Capture the cell that displays the provided text and extract its [x, y] central coordinate. 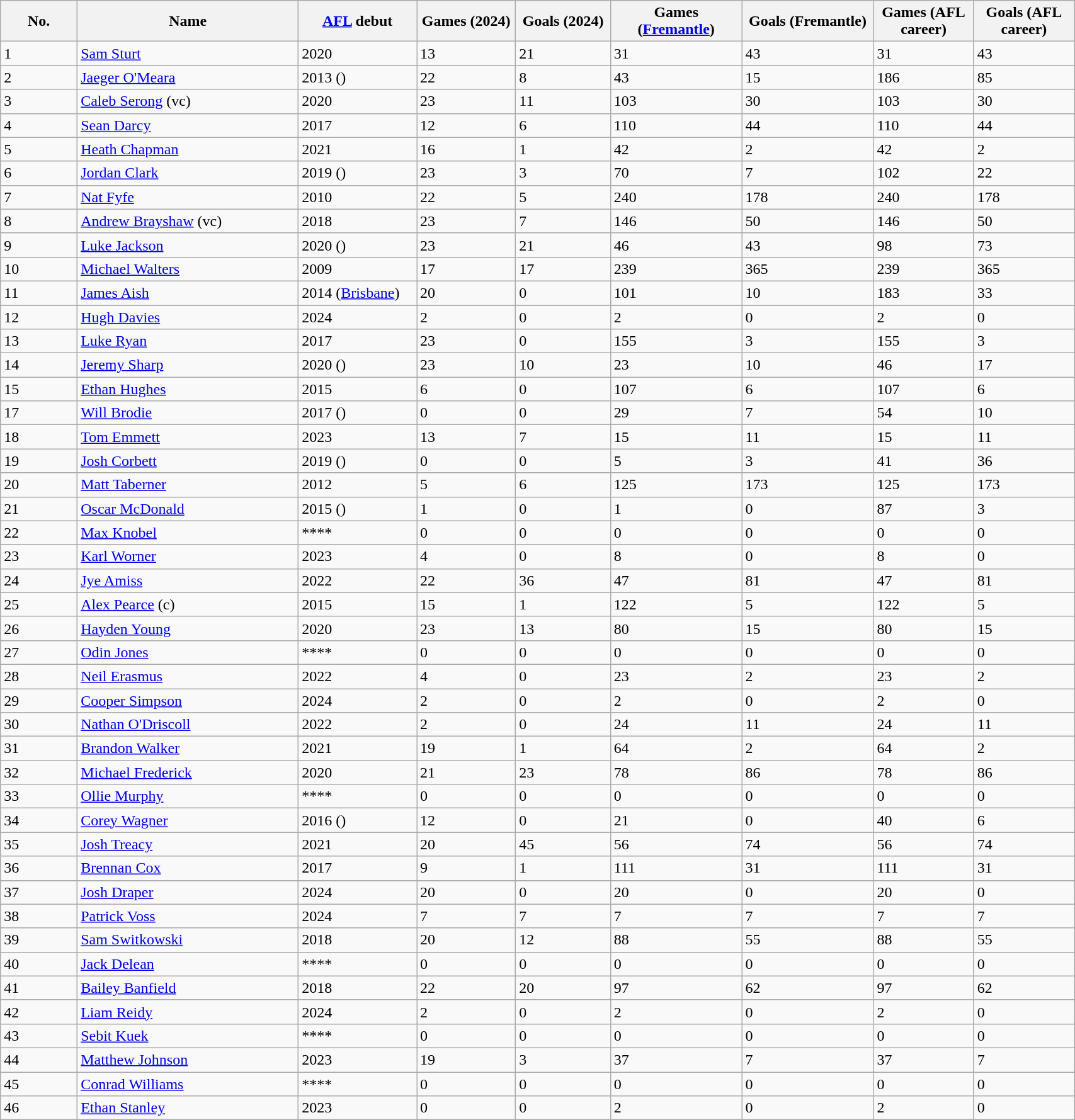
Ethan Hughes [188, 389]
14 [39, 365]
No. [39, 21]
2015 () [358, 509]
Goals (2024) [563, 21]
34 [39, 820]
Sebit Kuek [188, 1036]
Liam Reidy [188, 1012]
Karl Worner [188, 557]
2014 (Brisbane) [358, 293]
Goals (AFL career) [1024, 21]
85 [1024, 77]
87 [923, 509]
102 [923, 173]
Corey Wagner [188, 820]
Brandon Walker [188, 749]
Goals (Fremantle) [807, 21]
2017 () [358, 413]
Josh Draper [188, 892]
Andrew Brayshaw (vc) [188, 221]
70 [676, 173]
Nathan O'Driscoll [188, 725]
Will Brodie [188, 413]
Tom Emmett [188, 437]
Matthew Johnson [188, 1060]
Sean Darcy [188, 125]
Games (2024) [466, 21]
Max Knobel [188, 533]
James Aish [188, 293]
26 [39, 628]
Michael Frederick [188, 772]
Name [188, 21]
2016 () [358, 820]
28 [39, 676]
54 [923, 413]
Jaeger O'Meara [188, 77]
16 [466, 149]
Ollie Murphy [188, 796]
35 [39, 844]
Brennan Cox [188, 868]
39 [39, 940]
Odin Jones [188, 652]
2012 [358, 485]
2010 [358, 197]
Nat Fyfe [188, 197]
Luke Ryan [188, 341]
Cooper Simpson [188, 701]
Hugh Davies [188, 317]
38 [39, 916]
Games (AFL career) [923, 21]
Sam Switkowski [188, 940]
Jordan Clark [188, 173]
2009 [358, 269]
Ethan Stanley [188, 1108]
Josh Corbett [188, 461]
Games (Fremantle) [676, 21]
Oscar McDonald [188, 509]
Jeremy Sharp [188, 365]
Jack Delean [188, 964]
Sam Sturt [188, 54]
32 [39, 772]
Caleb Serong (vc) [188, 101]
73 [1024, 245]
98 [923, 245]
Neil Erasmus [188, 676]
101 [676, 293]
2013 () [358, 77]
Matt Taberner [188, 485]
18 [39, 437]
AFL debut [358, 21]
Alex Pearce (c) [188, 604]
Luke Jackson [188, 245]
Conrad Williams [188, 1083]
Michael Walters [188, 269]
25 [39, 604]
Hayden Young [188, 628]
Patrick Voss [188, 916]
Bailey Banfield [188, 988]
Heath Chapman [188, 149]
27 [39, 652]
Josh Treacy [188, 844]
186 [923, 77]
183 [923, 293]
Jye Amiss [188, 580]
